Return the [x, y] coordinate for the center point of the cell that contains the specified text.  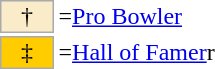
‡ [27, 52]
† [27, 16]
